Capture the cell that displays the provided text and extract its (X, Y) central coordinate. 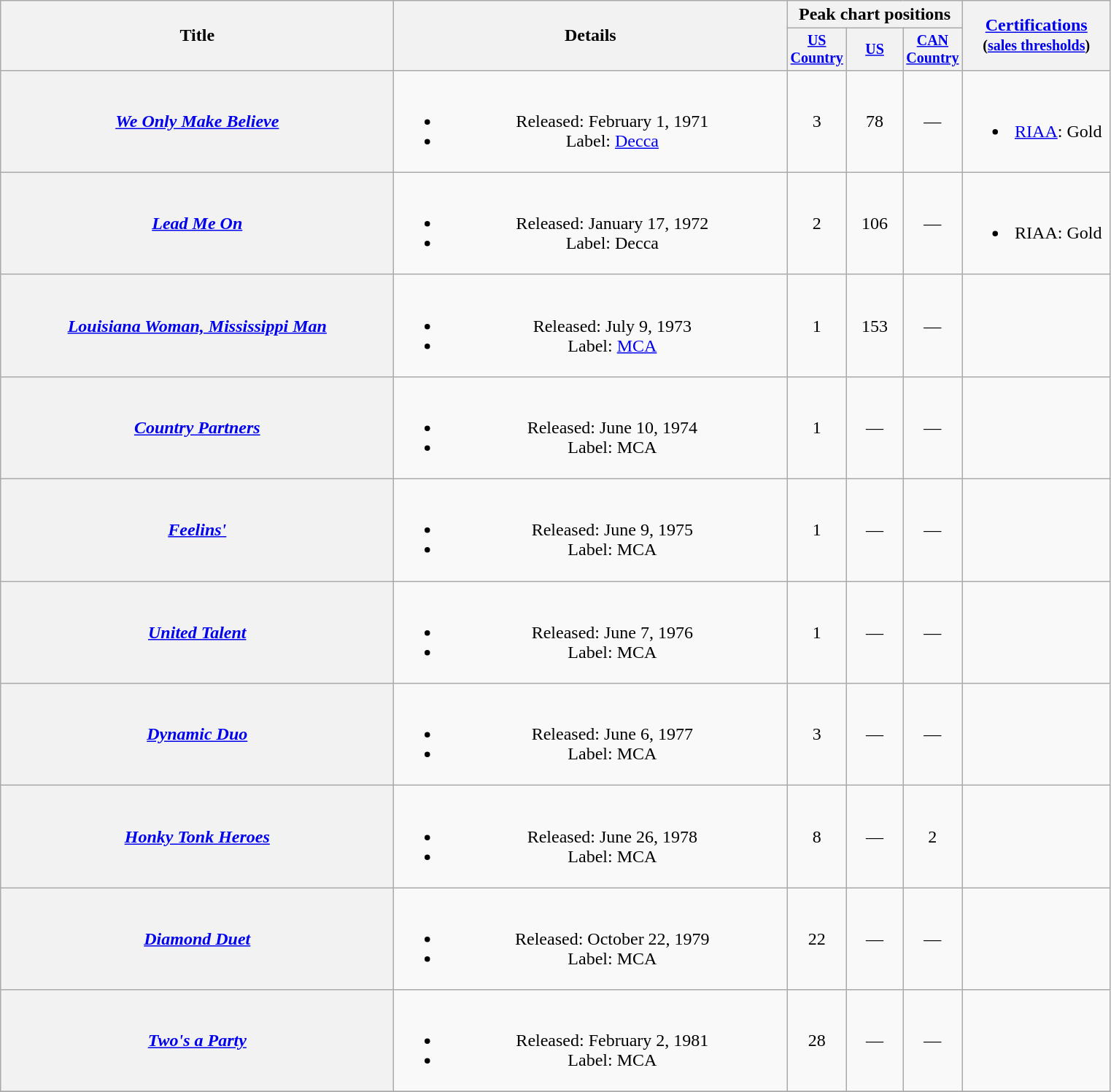
Dynamic Duo (197, 735)
Louisiana Woman, Mississippi Man (197, 325)
US (875, 50)
Released: October 22, 1979Label: MCA (591, 939)
Released: July 9, 1973Label: MCA (591, 325)
Country Partners (197, 427)
Diamond Duet (197, 939)
Released: June 7, 1976Label: MCA (591, 632)
Honky Tonk Heroes (197, 837)
Released: June 26, 1978Label: MCA (591, 837)
Lead Me On (197, 223)
Details (591, 36)
8 (817, 837)
Released: February 1, 1971Label: Decca (591, 121)
Released: January 17, 1972Label: Decca (591, 223)
Feelins' (197, 530)
28 (817, 1041)
We Only Make Believe (197, 121)
United Talent (197, 632)
153 (875, 325)
CAN Country (933, 50)
Released: June 10, 1974Label: MCA (591, 427)
Two's a Party (197, 1041)
Released: June 6, 1977Label: MCA (591, 735)
Peak chart positions (875, 15)
78 (875, 121)
US Country (817, 50)
Released: June 9, 1975Label: MCA (591, 530)
Certifications(sales thresholds) (1036, 36)
Released: February 2, 1981Label: MCA (591, 1041)
Title (197, 36)
22 (817, 939)
106 (875, 223)
